Provide the [x, y] coordinate of the cell's center where the given text is located.  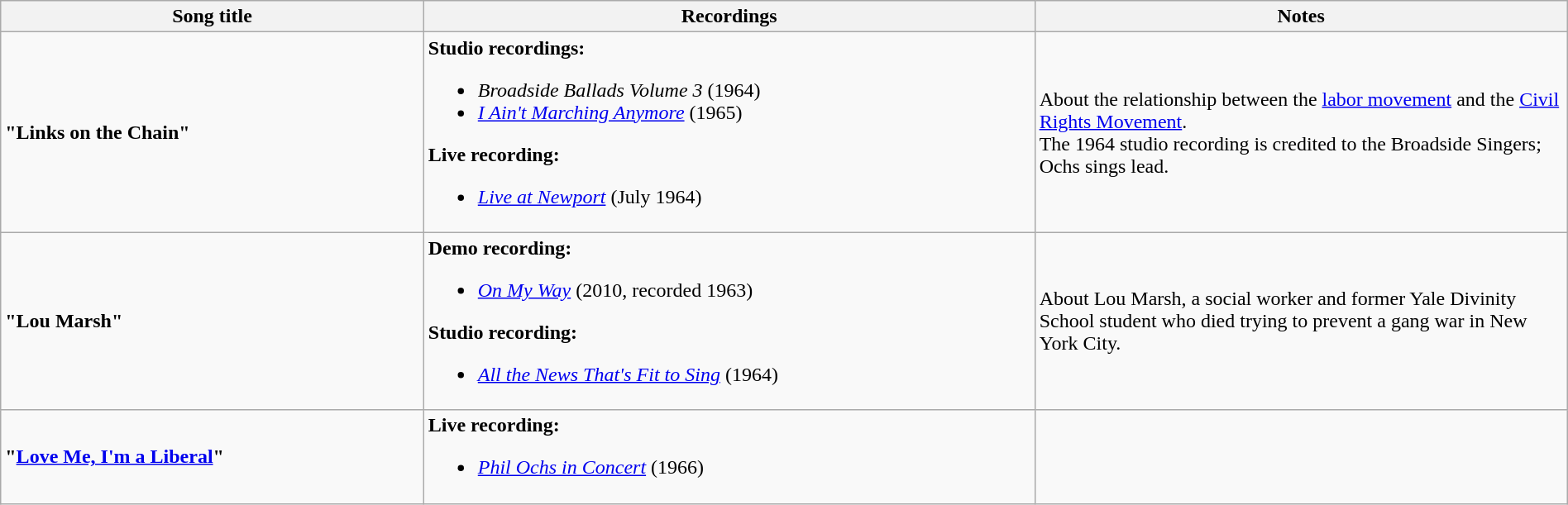
Song title [213, 17]
Recordings [729, 17]
Live recording:Phil Ochs in Concert (1966) [729, 456]
Notes [1301, 17]
Studio recordings:Broadside Ballads Volume 3 (1964)I Ain't Marching Anymore (1965)Live recording:Live at Newport (July 1964) [729, 132]
About Lou Marsh, a social worker and former Yale Divinity School student who died trying to prevent a gang war in New York City. [1301, 321]
"Love Me, I'm a Liberal" [213, 456]
"Links on the Chain" [213, 132]
Demo recording:On My Way (2010, recorded 1963)Studio recording:All the News That's Fit to Sing (1964) [729, 321]
"Lou Marsh" [213, 321]
